Scan for the cell matching the given text and deliver its [X, Y] coordinate at center. 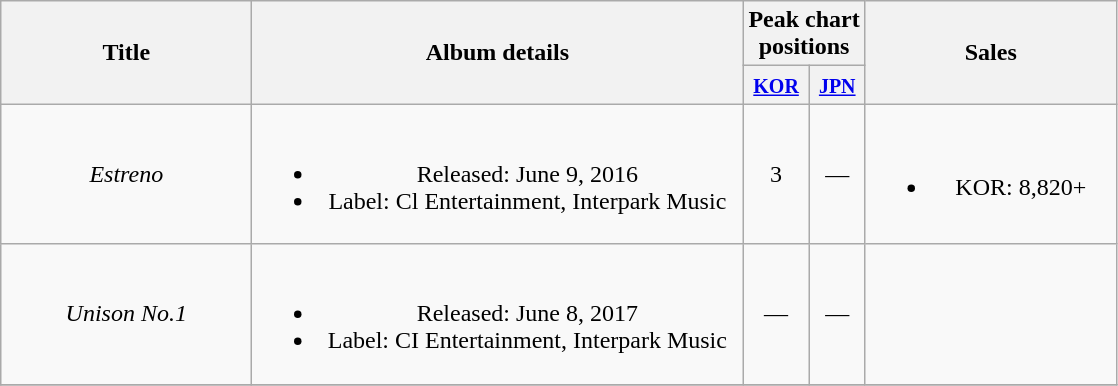
Album details [498, 52]
Title [126, 52]
Released: June 8, 2017Label: CI Entertainment, Interpark Music [498, 314]
JPN [837, 85]
Sales [990, 52]
Estreno [126, 174]
Peak chart positions [804, 34]
KOR: 8,820+ [990, 174]
KOR [776, 85]
3 [776, 174]
Released: June 9, 2016Label: Cl Entertainment, Interpark Music [498, 174]
Unison No.1 [126, 314]
